Pinpoint the cell where the given text exists, returning its [X, Y] midpoint coordinate. 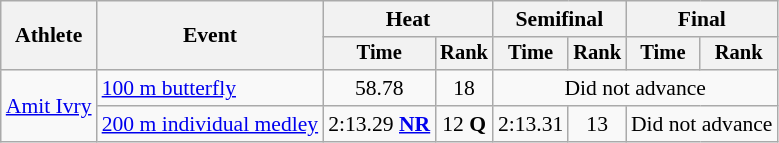
12 Q [464, 124]
58.78 [379, 88]
2:13.31 [530, 124]
Athlete [49, 36]
2:13.29 NR [379, 124]
Final [702, 19]
100 m butterfly [210, 88]
Event [210, 36]
200 m individual medley [210, 124]
Semifinal [560, 19]
Amit Ivry [49, 106]
13 [597, 124]
18 [464, 88]
Heat [408, 19]
